Capture the cell that displays the provided text and extract its (X, Y) central coordinate. 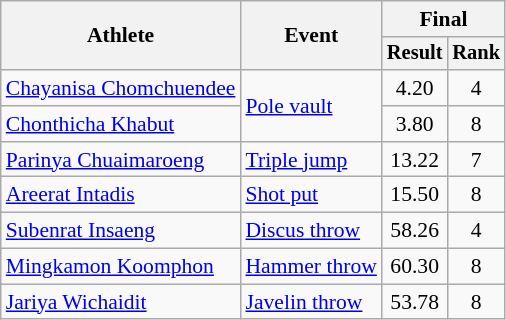
Areerat Intadis (121, 195)
Result (415, 54)
Athlete (121, 36)
13.22 (415, 160)
53.78 (415, 302)
58.26 (415, 231)
Rank (476, 54)
Final (444, 19)
Discus throw (310, 231)
Chayanisa Chomchuendee (121, 88)
Pole vault (310, 106)
Hammer throw (310, 267)
Triple jump (310, 160)
7 (476, 160)
Mingkamon Koomphon (121, 267)
Shot put (310, 195)
Parinya Chuaimaroeng (121, 160)
4.20 (415, 88)
Subenrat Insaeng (121, 231)
15.50 (415, 195)
Chonthicha Khabut (121, 124)
60.30 (415, 267)
Jariya Wichaidit (121, 302)
Event (310, 36)
3.80 (415, 124)
Javelin throw (310, 302)
